Locate the cell with the specified text and output its [X, Y] center coordinate. 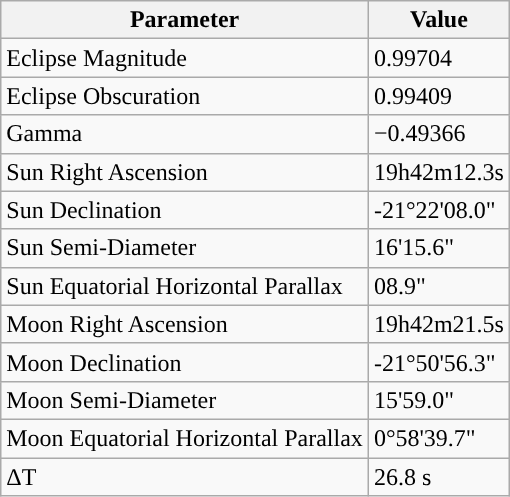
−0.49366 [438, 134]
Moon Declination [185, 362]
Parameter [185, 20]
Eclipse Magnitude [185, 58]
Sun Semi-Diameter [185, 248]
Eclipse Obscuration [185, 96]
16'15.6" [438, 248]
Sun Right Ascension [185, 172]
08.9" [438, 286]
Sun Declination [185, 210]
19h42m21.5s [438, 324]
Value [438, 20]
19h42m12.3s [438, 172]
15'59.0" [438, 400]
Moon Right Ascension [185, 324]
0°58'39.7" [438, 438]
0.99409 [438, 96]
26.8 s [438, 477]
Moon Equatorial Horizontal Parallax [185, 438]
Gamma [185, 134]
-21°22'08.0" [438, 210]
Sun Equatorial Horizontal Parallax [185, 286]
-21°50'56.3" [438, 362]
0.99704 [438, 58]
ΔT [185, 477]
Moon Semi-Diameter [185, 400]
